Scan for the cell matching the given text and deliver its [x, y] coordinate at center. 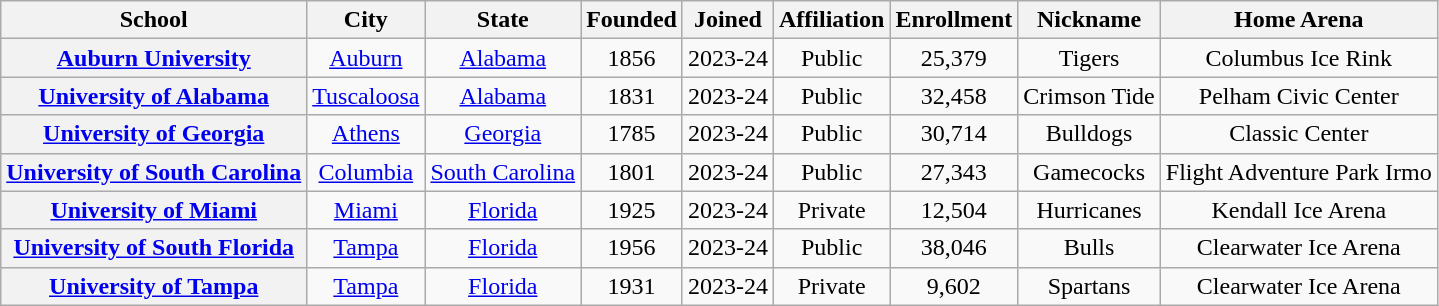
38,046 [954, 248]
9,602 [954, 286]
27,343 [954, 172]
Tuscaloosa [366, 96]
Enrollment [954, 20]
University of Georgia [154, 134]
University of Alabama [154, 96]
Miami [366, 210]
1856 [632, 58]
1925 [632, 210]
1956 [632, 248]
1785 [632, 134]
University of Miami [154, 210]
Home Arena [1298, 20]
Tigers [1089, 58]
Auburn University [154, 58]
Joined [728, 20]
Nickname [1089, 20]
30,714 [954, 134]
Kendall Ice Arena [1298, 210]
1801 [632, 172]
University of South Carolina [154, 172]
Columbus Ice Rink [1298, 58]
32,458 [954, 96]
Bulldogs [1089, 134]
Gamecocks [1089, 172]
Classic Center [1298, 134]
School [154, 20]
University of Tampa [154, 286]
Flight Adventure Park Irmo [1298, 172]
25,379 [954, 58]
Auburn [366, 58]
Spartans [1089, 286]
Pelham Civic Center [1298, 96]
State [503, 20]
City [366, 20]
Hurricanes [1089, 210]
12,504 [954, 210]
Bulls [1089, 248]
Crimson Tide [1089, 96]
Founded [632, 20]
University of South Florida [154, 248]
Affiliation [831, 20]
Columbia [366, 172]
Georgia [503, 134]
1931 [632, 286]
1831 [632, 96]
South Carolina [503, 172]
Athens [366, 134]
